Pinpoint the cell where the given text exists, returning its [X, Y] midpoint coordinate. 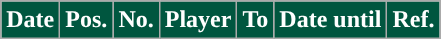
Date [30, 20]
Pos. [86, 20]
Date until [330, 20]
No. [136, 20]
Player [198, 20]
To [256, 20]
Ref. [414, 20]
